Find where the given text appears and provide that cell's center as (X, Y) coordinate. 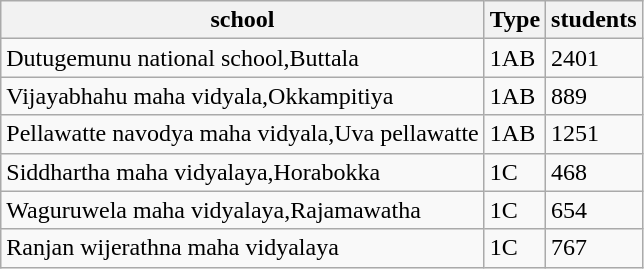
654 (594, 210)
468 (594, 172)
889 (594, 96)
students (594, 20)
Pellawatte navodya maha vidyala,Uva pellawatte (243, 134)
Waguruwela maha vidyalaya,Rajamawatha (243, 210)
1251 (594, 134)
2401 (594, 58)
Dutugemunu national school,Buttala (243, 58)
Siddhartha maha vidyalaya,Horabokka (243, 172)
Vijayabhahu maha vidyala,Okkampitiya (243, 96)
Type (514, 20)
Ranjan wijerathna maha vidyalaya (243, 248)
school (243, 20)
767 (594, 248)
